Output the (X, Y) coordinate of the center of the cell containing the given text.  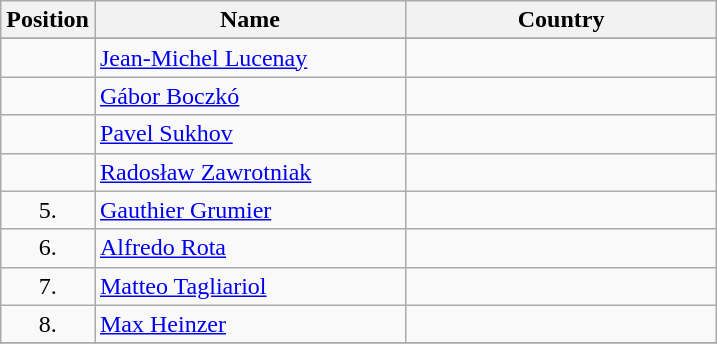
5. (48, 210)
8. (48, 324)
Pavel Sukhov (250, 134)
6. (48, 248)
Name (250, 20)
7. (48, 286)
Gábor Boczkó (250, 96)
Max Heinzer (250, 324)
Alfredo Rota (250, 248)
Country (562, 20)
Gauthier Grumier (250, 210)
Position (48, 20)
Radosław Zawrotniak (250, 172)
Jean-Michel Lucenay (250, 58)
Matteo Tagliariol (250, 286)
